Find where the given text appears and provide that cell's center as (x, y) coordinate. 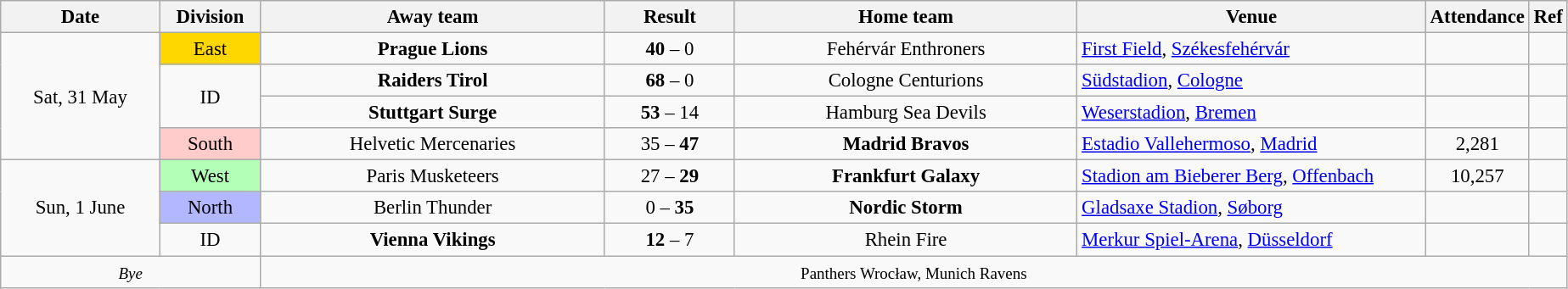
Südstadion, Cologne (1251, 81)
Cologne Centurions (905, 81)
Frankfurt Galaxy (905, 176)
Stuttgart Surge (433, 113)
Venue (1251, 17)
Prague Lions (433, 49)
First Field, Székesfehérvár (1251, 49)
Nordic Storm (905, 208)
Home team (905, 17)
35 – 47 (669, 144)
Hamburg Sea Devils (905, 113)
Bye (131, 272)
North (211, 208)
Gladsaxe Stadion, Søborg (1251, 208)
Attendance (1477, 17)
Fehérvár Enthroners (905, 49)
Sat, 31 May (80, 97)
Stadion am Bieberer Berg, Offenbach (1251, 176)
Division (211, 17)
53 – 14 (669, 113)
West (211, 176)
East (211, 49)
Berlin Thunder (433, 208)
Result (669, 17)
Estadio Vallehermoso, Madrid (1251, 144)
68 – 0 (669, 81)
40 – 0 (669, 49)
27 – 29 (669, 176)
12 – 7 (669, 240)
Panthers Wrocław, Munich Ravens (913, 272)
0 – 35 (669, 208)
10,257 (1477, 176)
2,281 (1477, 144)
Paris Musketeers (433, 176)
Merkur Spiel-Arena, Düsseldorf (1251, 240)
Rhein Fire (905, 240)
Vienna Vikings (433, 240)
Madrid Bravos (905, 144)
Sun, 1 June (80, 208)
Helvetic Mercenaries (433, 144)
Away team (433, 17)
Raiders Tirol (433, 81)
Weserstadion, Bremen (1251, 113)
Date (80, 17)
Ref (1548, 17)
South (211, 144)
